Extract the [x, y] coordinate from the center of the cell holding the provided text.  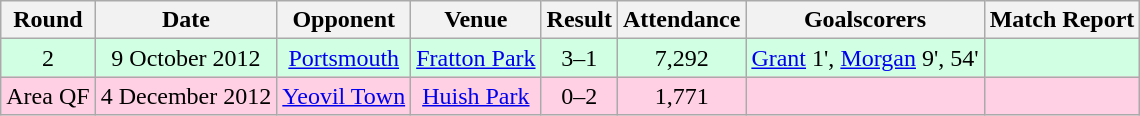
Goalscorers [865, 20]
2 [48, 58]
Yeovil Town [344, 96]
0–2 [579, 96]
7,292 [681, 58]
4 December 2012 [186, 96]
Area QF [48, 96]
Round [48, 20]
Result [579, 20]
1,771 [681, 96]
3–1 [579, 58]
Huish Park [476, 96]
Grant 1', Morgan 9', 54' [865, 58]
Fratton Park [476, 58]
Match Report [1062, 20]
Portsmouth [344, 58]
Attendance [681, 20]
Opponent [344, 20]
9 October 2012 [186, 58]
Date [186, 20]
Venue [476, 20]
